Identify which cell holds the provided text, then report its [X, Y] central coordinate. 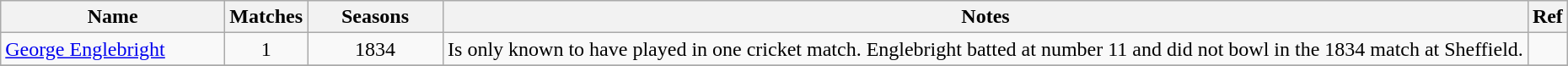
Notes [986, 17]
1 [266, 49]
Ref [1548, 17]
Name [113, 17]
Matches [266, 17]
Is only known to have played in one cricket match. Englebright batted at number 11 and did not bowl in the 1834 match at Sheffield. [986, 49]
Seasons [376, 17]
George Englebright [113, 49]
1834 [376, 49]
